For the text-containing cell, return its midpoint in [x, y] coordinate format. 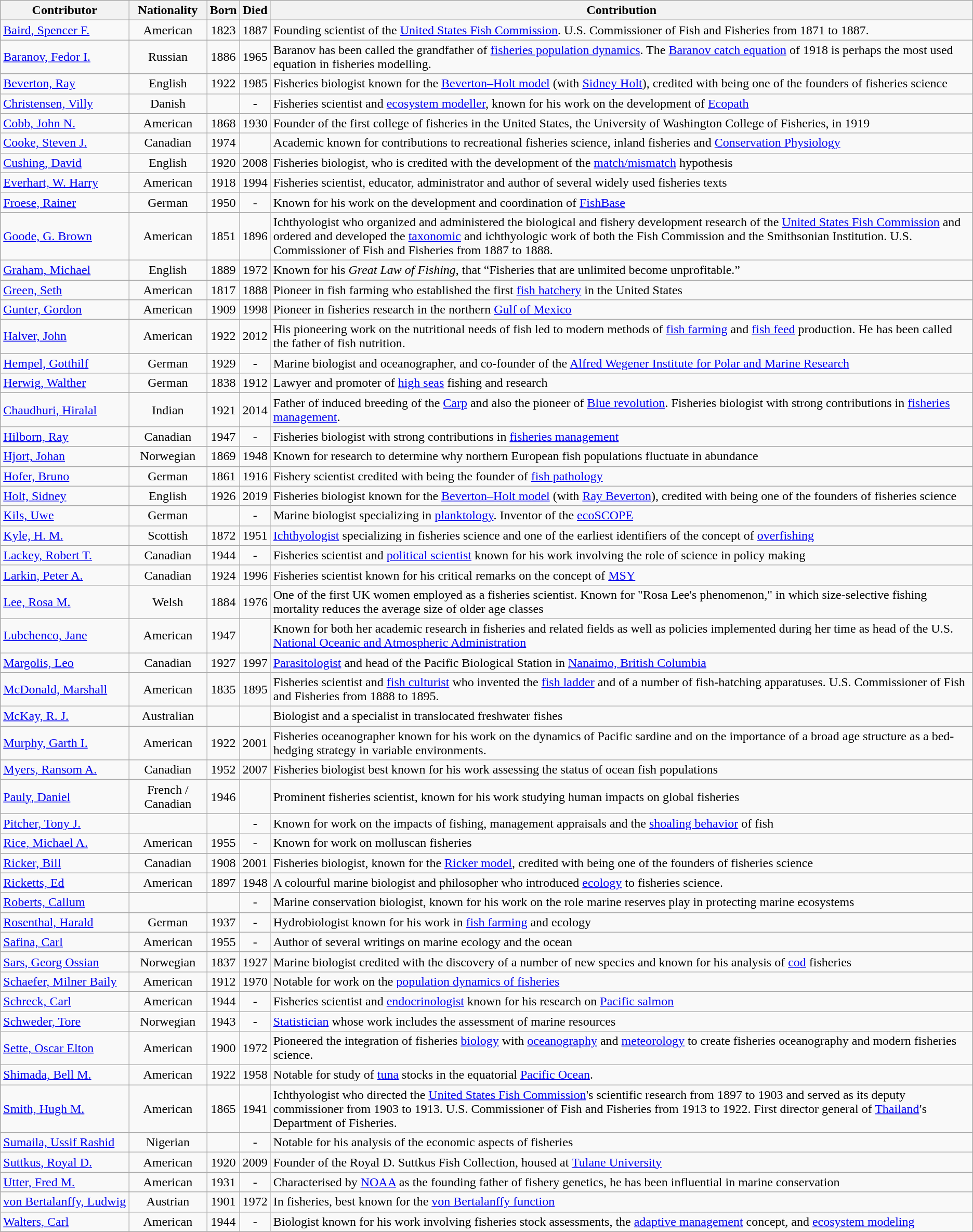
Contributor [64, 10]
Ichthyologist specializing in fisheries science and one of the earliest identifiers of the concept of overfishing [622, 535]
Green, Seth [64, 290]
Known for his Great Law of Fishing, that “Fisheries that are unlimited become unprofitable.” [622, 270]
1931 [223, 1182]
Smith, Hugh M. [64, 1109]
Scottish [168, 535]
Cobb, John N. [64, 123]
Baranov, Fedor I. [64, 57]
Fisheries scientist, educator, administrator and author of several widely used fisheries texts [622, 182]
Fisheries biologist with strong contributions in fisheries management [622, 437]
Rice, Michael A. [64, 843]
Murphy, Garth I. [64, 743]
1896 [255, 236]
Kyle, H. M. [64, 535]
Contribution [622, 10]
1861 [223, 476]
1951 [255, 535]
Beverton, Ray [64, 84]
Known for research to determine why northern European fish populations fluctuate in abundance [622, 456]
Pioneer in fisheries research in the northern Gulf of Mexico [622, 310]
1817 [223, 290]
1985 [255, 84]
Hydrobiologist known for his work in fish farming and ecology [622, 922]
1901 [223, 1202]
1838 [223, 383]
1837 [223, 962]
Lackey, Robert T. [64, 555]
Ricketts, Ed [64, 883]
1974 [223, 143]
Author of several writings on marine ecology and the ocean [622, 942]
A colourful marine biologist and philosopher who introduced ecology to fisheries science. [622, 883]
Known for work on the impacts of fishing, management appraisals and the shoaling behavior of fish [622, 823]
1994 [255, 182]
1916 [255, 476]
Myers, Ransom A. [64, 770]
1998 [255, 310]
1895 [255, 689]
Walters, Carl [64, 1222]
Everhart, W. Harry [64, 182]
1869 [223, 456]
Cushing, David [64, 163]
Marine conservation biologist, known for his work on the role marine reserves play in protecting marine ecosystems [622, 902]
1997 [255, 663]
Fisheries biologist, known for the Ricker model, credited with being one of the founders of fisheries science [622, 863]
1886 [223, 57]
Fisheries scientist known for his critical remarks on the concept of MSY [622, 575]
1937 [223, 922]
Fishery scientist credited with being the founder of fish pathology [622, 476]
Parasitologist and head of the Pacific Biological Station in Nanaimo, British Columbia [622, 663]
Fisheries biologist best known for his work assessing the status of ocean fish populations [622, 770]
Died [255, 10]
Marine biologist credited with the discovery of a number of new species and known for his analysis of cod fisheries [622, 962]
Pioneer in fish farming who established the first fish hatchery in the United States [622, 290]
Marine biologist specializing in planktology. Inventor of the ecoSCOPE [622, 516]
Rosenthal, Harald [64, 922]
Shimada, Bell M. [64, 1075]
Pioneered the integration of fisheries biology with oceanography and meteorology to create fisheries oceanography and modern fisheries science. [622, 1048]
Ricker, Bill [64, 863]
Founder of the first college of fisheries in the United States, the University of Washington College of Fisheries, in 1919 [622, 123]
McDonald, Marshall [64, 689]
Goode, G. Brown [64, 236]
Austrian [168, 1202]
Herwig, Walther [64, 383]
1823 [223, 30]
Russian [168, 57]
Hempel, Gotthilf [64, 363]
1888 [255, 290]
Holt, Sidney [64, 496]
1921 [223, 410]
Fisheries biologist known for the Beverton–Holt model (with Ray Beverton), credited with being one of the founders of fisheries science [622, 496]
Hofer, Bruno [64, 476]
Safina, Carl [64, 942]
1926 [223, 496]
1946 [223, 796]
1884 [223, 602]
1965 [255, 57]
Chaudhuri, Hiralal [64, 410]
Founder of the Royal D. Suttkus Fish Collection, housed at Tulane University [622, 1162]
Welsh [168, 602]
Statistician whose work includes the assessment of marine resources [622, 1021]
2019 [255, 496]
Froese, Rainer [64, 202]
Lawyer and promoter of high seas fishing and research [622, 383]
1952 [223, 770]
1835 [223, 689]
Sars, Georg Ossian [64, 962]
Notable for his analysis of the economic aspects of fisheries [622, 1143]
Founding scientist of the United States Fish Commission. U.S. Commissioner of Fish and Fisheries from 1871 to 1887. [622, 30]
Academic known for contributions to recreational fisheries science, inland fisheries and Conservation Physiology [622, 143]
1950 [223, 202]
Suttkus, Royal D. [64, 1162]
Prominent fisheries scientist, known for his work studying human impacts on global fisheries [622, 796]
2009 [255, 1162]
Gunter, Gordon [64, 310]
Lubchenco, Jane [64, 635]
2012 [255, 337]
Sumaila, Ussif Rashid [64, 1143]
Fisheries biologist known for the Beverton–Holt model (with Sidney Holt), credited with being one of the founders of fisheries science [622, 84]
McKay, R. J. [64, 716]
2008 [255, 163]
Halver, John [64, 337]
1941 [255, 1109]
Fisheries scientist and endocrinologist known for his research on Pacific salmon [622, 1001]
Biologist and a specialist in translocated freshwater fishes [622, 716]
Fisheries scientist and political scientist known for his work involving the role of science in policy making [622, 555]
Lee, Rosa M. [64, 602]
1918 [223, 182]
2007 [255, 770]
1897 [223, 883]
Schreck, Carl [64, 1001]
1900 [223, 1048]
Biologist known for his work involving fisheries stock assessments, the adaptive management concept, and ecosystem modeling [622, 1222]
Baird, Spencer F. [64, 30]
Known for his work on the development and coordination of FishBase [622, 202]
Kils, Uwe [64, 516]
Fisheries scientist and ecosystem modeller, known for his work on the development of Ecopath [622, 103]
Margolis, Leo [64, 663]
Roberts, Callum [64, 902]
1865 [223, 1109]
Hjort, Johan [64, 456]
Nigerian [168, 1143]
1851 [223, 236]
Australian [168, 716]
1887 [255, 30]
1868 [223, 123]
Notable for study of tuna stocks in the equatorial Pacific Ocean. [622, 1075]
1976 [255, 602]
1908 [223, 863]
2014 [255, 410]
Born [223, 10]
Pauly, Daniel [64, 796]
Marine biologist and oceanographer, and co-founder of the Alfred Wegener Institute for Polar and Marine Research [622, 363]
1996 [255, 575]
1970 [255, 981]
Danish [168, 103]
Indian [168, 410]
1872 [223, 535]
Sette, Oscar Elton [64, 1048]
Known for work on molluscan fisheries [622, 843]
Fisheries biologist, who is credited with the development of the match/mismatch hypothesis [622, 163]
1958 [255, 1075]
Nationality [168, 10]
1929 [223, 363]
French / Canadian [168, 796]
1924 [223, 575]
1889 [223, 270]
Notable for work on the population dynamics of fisheries [622, 981]
Hilborn, Ray [64, 437]
Christensen, Villy [64, 103]
Graham, Michael [64, 270]
Schweder, Tore [64, 1021]
von Bertalanffy, Ludwig [64, 1202]
1943 [223, 1021]
1930 [255, 123]
Pitcher, Tony J. [64, 823]
Utter, Fred M. [64, 1182]
In fisheries, best known for the von Bertalanffy function [622, 1202]
Larkin, Peter A. [64, 575]
Cooke, Steven J. [64, 143]
Characterised by NOAA as the founding father of fishery genetics, he has been influential in marine conservation [622, 1182]
Schaefer, Milner Baily [64, 981]
1909 [223, 310]
